Identify which cell holds the provided text, then report its (X, Y) central coordinate. 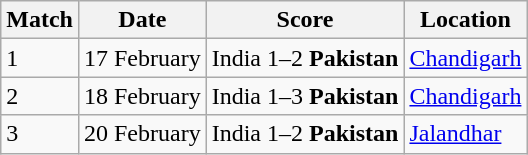
Match (40, 20)
1 (40, 58)
Date (142, 20)
2 (40, 96)
3 (40, 134)
17 February (142, 58)
Jalandhar (466, 134)
India 1–3 Pakistan (305, 96)
18 February (142, 96)
20 February (142, 134)
Location (466, 20)
Score (305, 20)
